Search for the cell housing the specified text and yield its [x, y] center coordinate. 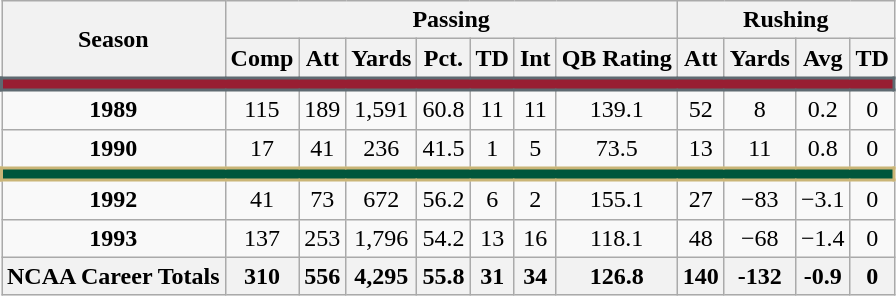
Avg [822, 58]
17 [262, 148]
0.2 [822, 110]
672 [382, 200]
16 [535, 238]
−83 [760, 200]
Rushing [786, 20]
Pct. [444, 58]
−3.1 [822, 200]
139.1 [616, 110]
Int [535, 58]
1989 [114, 110]
115 [262, 110]
Comp [262, 58]
253 [322, 238]
0.8 [822, 148]
1990 [114, 148]
Passing [451, 20]
1993 [114, 238]
310 [262, 276]
2 [535, 200]
60.8 [444, 110]
4,295 [382, 276]
140 [700, 276]
Season [114, 40]
236 [382, 148]
1992 [114, 200]
73.5 [616, 148]
1,591 [382, 110]
-0.9 [822, 276]
189 [322, 110]
41.5 [444, 148]
155.1 [616, 200]
34 [535, 276]
1 [492, 148]
-132 [760, 276]
31 [492, 276]
−1.4 [822, 238]
137 [262, 238]
QB Rating [616, 58]
52 [700, 110]
556 [322, 276]
−68 [760, 238]
118.1 [616, 238]
73 [322, 200]
48 [700, 238]
8 [760, 110]
126.8 [616, 276]
5 [535, 148]
56.2 [444, 200]
54.2 [444, 238]
1,796 [382, 238]
6 [492, 200]
55.8 [444, 276]
27 [700, 200]
NCAA Career Totals [114, 276]
